Locate the cell with the specified text and output its (x, y) center coordinate. 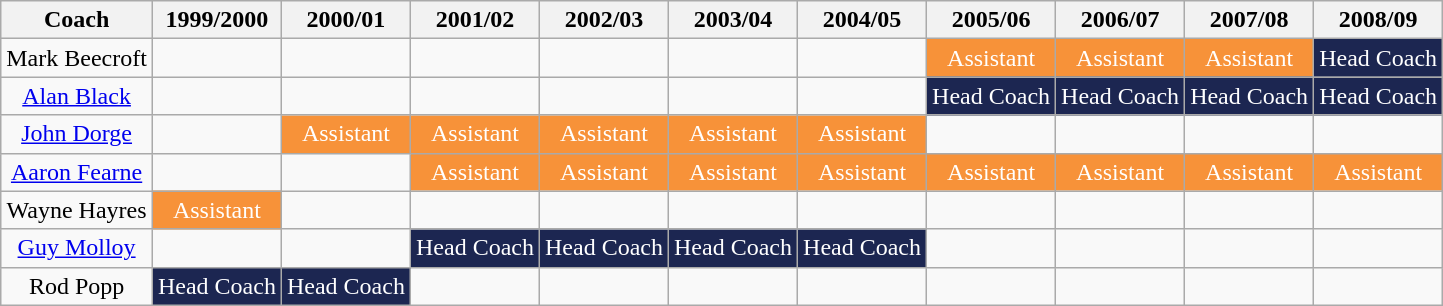
2005/06 (992, 20)
Mark Beecroft (77, 58)
2002/03 (604, 20)
2007/08 (1250, 20)
Guy Molloy (77, 248)
2004/05 (862, 20)
Alan Black (77, 96)
1999/2000 (216, 20)
2001/02 (474, 20)
2008/09 (1378, 20)
Aaron Fearne (77, 172)
2000/01 (346, 20)
2006/07 (1120, 20)
Rod Popp (77, 286)
2003/04 (734, 20)
John Dorge (77, 134)
Coach (77, 20)
Wayne Hayres (77, 210)
